Scan for the cell matching the given text and deliver its (X, Y) coordinate at center. 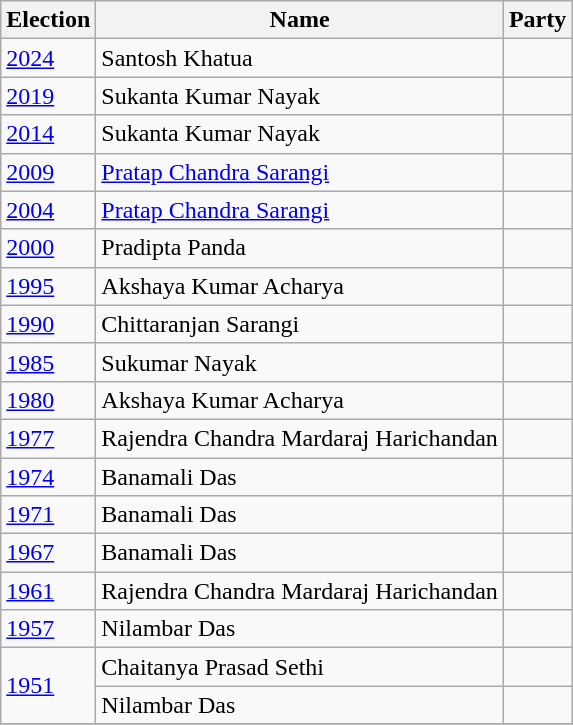
2000 (48, 248)
Party (537, 20)
1967 (48, 553)
2014 (48, 134)
1990 (48, 324)
1961 (48, 591)
2019 (48, 96)
1957 (48, 629)
2009 (48, 172)
1971 (48, 515)
1951 (48, 686)
Chaitanya Prasad Sethi (300, 667)
2004 (48, 210)
Sukumar Nayak (300, 362)
1995 (48, 286)
1977 (48, 438)
Santosh Khatua (300, 58)
Pradipta Panda (300, 248)
Election (48, 20)
1974 (48, 477)
1985 (48, 362)
Chittaranjan Sarangi (300, 324)
Name (300, 20)
1980 (48, 400)
2024 (48, 58)
